Determine the (X, Y) coordinate at the center of the cell enclosing the given text.  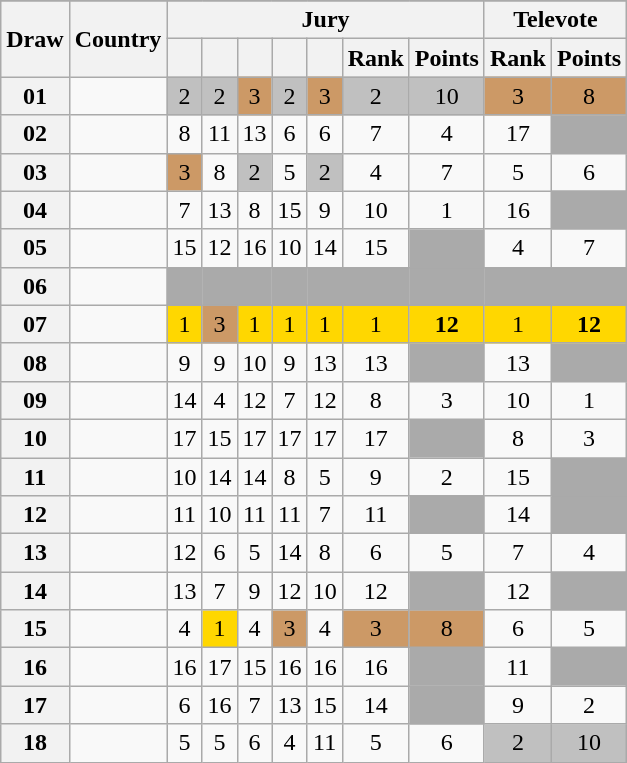
Jury (326, 20)
07 (35, 324)
08 (35, 362)
18 (35, 743)
05 (35, 248)
Televote (555, 20)
09 (35, 400)
Draw (35, 39)
06 (35, 286)
03 (35, 172)
02 (35, 134)
01 (35, 96)
Country (118, 39)
04 (35, 210)
